Pinpoint the cell where the given text exists, returning its (x, y) midpoint coordinate. 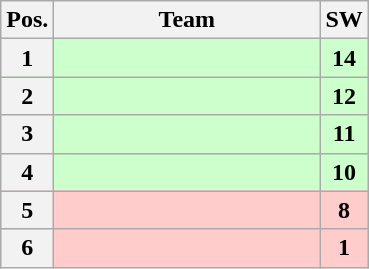
8 (344, 210)
11 (344, 134)
10 (344, 172)
12 (344, 96)
4 (28, 172)
5 (28, 210)
6 (28, 248)
14 (344, 58)
2 (28, 96)
SW (344, 20)
Team (187, 20)
3 (28, 134)
Pos. (28, 20)
